Return the [x, y] coordinate for the center point of the cell that contains the specified text.  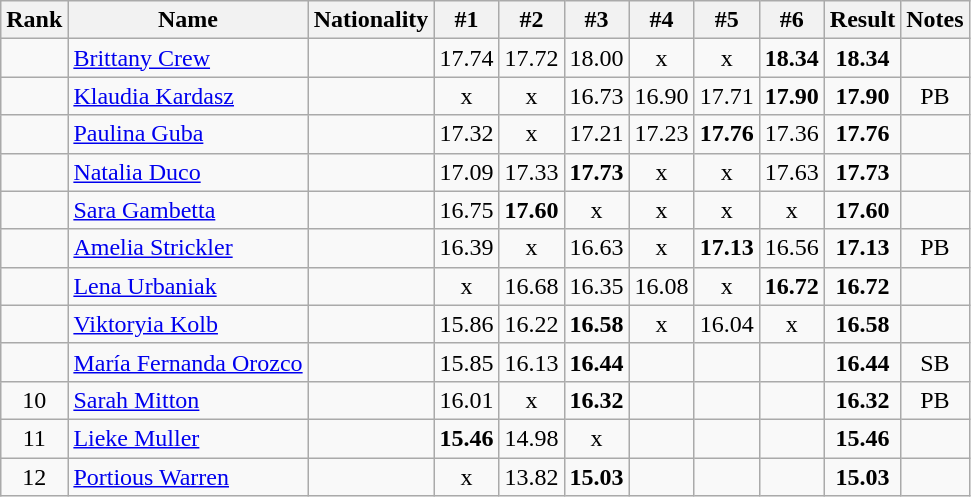
15.86 [466, 324]
17.21 [596, 134]
16.35 [596, 286]
#5 [726, 20]
Sarah Mitton [188, 400]
16.04 [726, 324]
16.90 [662, 96]
16.22 [532, 324]
17.33 [532, 172]
12 [34, 477]
11 [34, 438]
17.36 [792, 134]
#1 [466, 20]
Nationality [371, 20]
16.75 [466, 210]
17.74 [466, 58]
16.08 [662, 286]
Notes [935, 20]
17.72 [532, 58]
Klaudia Kardasz [188, 96]
Paulina Guba [188, 134]
16.63 [596, 248]
17.71 [726, 96]
Portious Warren [188, 477]
17.09 [466, 172]
16.39 [466, 248]
17.32 [466, 134]
17.23 [662, 134]
Viktoryia Kolb [188, 324]
Lena Urbaniak [188, 286]
María Fernanda Orozco [188, 362]
16.13 [532, 362]
16.01 [466, 400]
17.63 [792, 172]
Lieke Muller [188, 438]
13.82 [532, 477]
Rank [34, 20]
10 [34, 400]
SB [935, 362]
18.00 [596, 58]
#4 [662, 20]
Amelia Strickler [188, 248]
Natalia Duco [188, 172]
14.98 [532, 438]
Name [188, 20]
15.85 [466, 362]
Sara Gambetta [188, 210]
#3 [596, 20]
16.56 [792, 248]
#2 [532, 20]
Brittany Crew [188, 58]
#6 [792, 20]
16.68 [532, 286]
Result [862, 20]
16.73 [596, 96]
